Return (X, Y) of the center of cell containing provided text 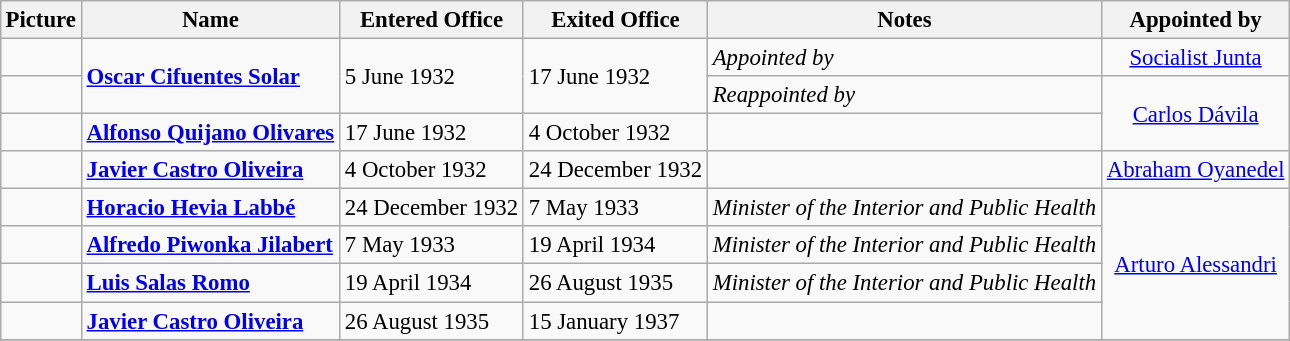
Notes (904, 20)
Entered Office (432, 20)
Alfonso Quijano Olivares (210, 133)
Oscar Cifuentes Solar (210, 76)
Name (210, 20)
5 June 1932 (432, 76)
Socialist Junta (1195, 58)
Abraham Oyanedel (1195, 170)
Picture (40, 20)
Exited Office (615, 20)
Luis Salas Romo (210, 283)
15 January 1937 (615, 321)
Alfredo Piwonka Jilabert (210, 245)
Horacio Hevia Labbé (210, 208)
Carlos Dávila (1195, 114)
Arturo Alessandri (1195, 264)
Reappointed by (904, 95)
